Return the (x, y) coordinate for the center point of the cell that contains the specified text.  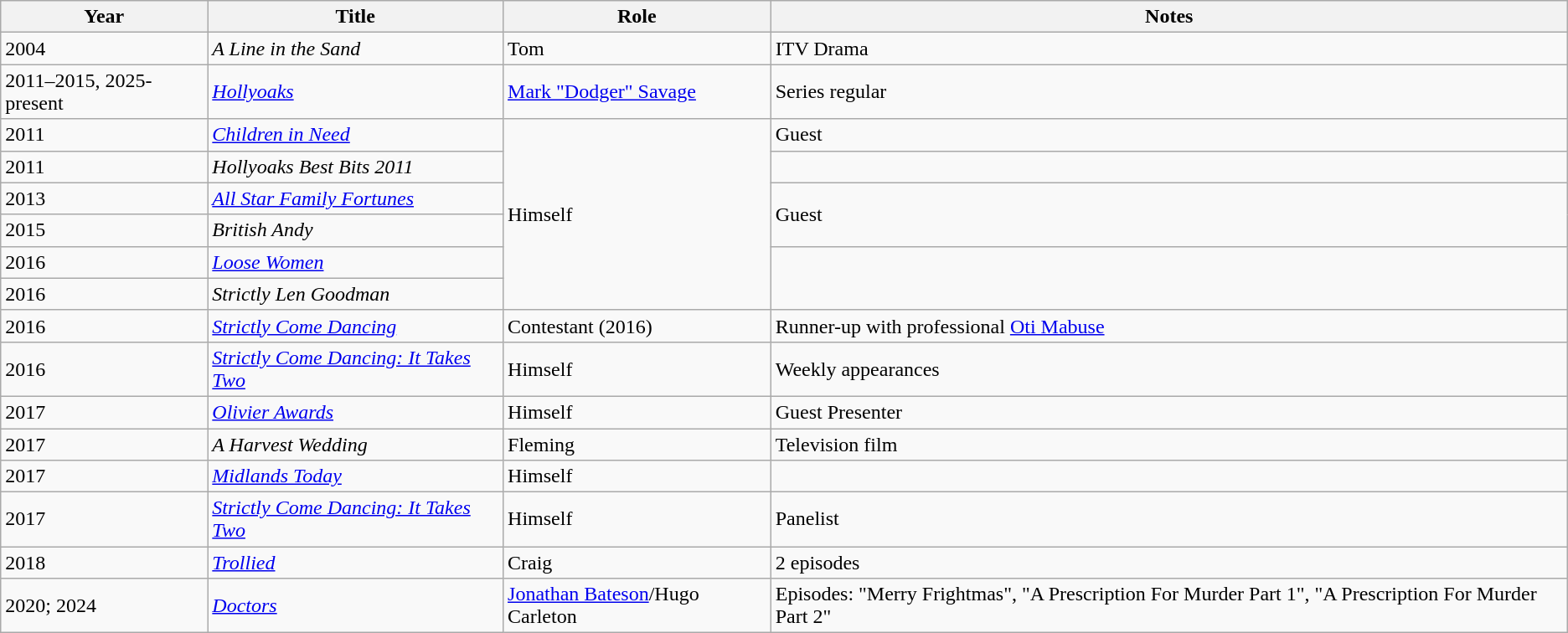
Strictly Len Goodman (355, 294)
Contestant (2016) (637, 326)
2013 (104, 198)
Series regular (1169, 92)
A Harvest Wedding (355, 445)
Hollyoaks (355, 92)
Craig (637, 563)
A Line in the Sand (355, 49)
ITV Drama (1169, 49)
Runner-up with professional Oti Mabuse (1169, 326)
2015 (104, 230)
Children in Need (355, 135)
Hollyoaks Best Bits 2011 (355, 167)
Tom (637, 49)
Doctors (355, 606)
Role (637, 17)
Panelist (1169, 519)
British Andy (355, 230)
2018 (104, 563)
Mark "Dodger" Savage (637, 92)
Jonathan Bateson/Hugo Carleton (637, 606)
Notes (1169, 17)
2011–2015, 2025-present (104, 92)
Guest Presenter (1169, 412)
Episodes: "Merry Frightmas", "A Prescription For Murder Part 1", "A Prescription For Murder Part 2" (1169, 606)
Fleming (637, 445)
All Star Family Fortunes (355, 198)
Strictly Come Dancing (355, 326)
Television film (1169, 445)
Year (104, 17)
Weekly appearances (1169, 368)
Loose Women (355, 262)
2020; 2024 (104, 606)
2004 (104, 49)
Trollied (355, 563)
Title (355, 17)
Olivier Awards (355, 412)
Midlands Today (355, 476)
2 episodes (1169, 563)
